Extract the [x, y] coordinate from the center of the cell holding the provided text.  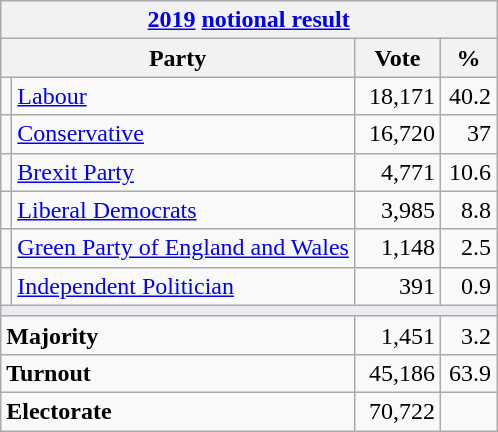
Green Party of England and Wales [184, 248]
Brexit Party [184, 172]
% [468, 58]
18,171 [397, 96]
2.5 [468, 248]
Conservative [184, 134]
Labour [184, 96]
10.6 [468, 172]
40.2 [468, 96]
Electorate [178, 411]
63.9 [468, 373]
Independent Politician [184, 286]
8.8 [468, 210]
Turnout [178, 373]
3.2 [468, 335]
45,186 [397, 373]
4,771 [397, 172]
16,720 [397, 134]
1,148 [397, 248]
Vote [397, 58]
2019 notional result [249, 20]
Majority [178, 335]
0.9 [468, 286]
3,985 [397, 210]
Liberal Democrats [184, 210]
Party [178, 58]
391 [397, 286]
1,451 [397, 335]
37 [468, 134]
70,722 [397, 411]
